Return the [x, y] coordinate for the center point of the cell that contains the specified text.  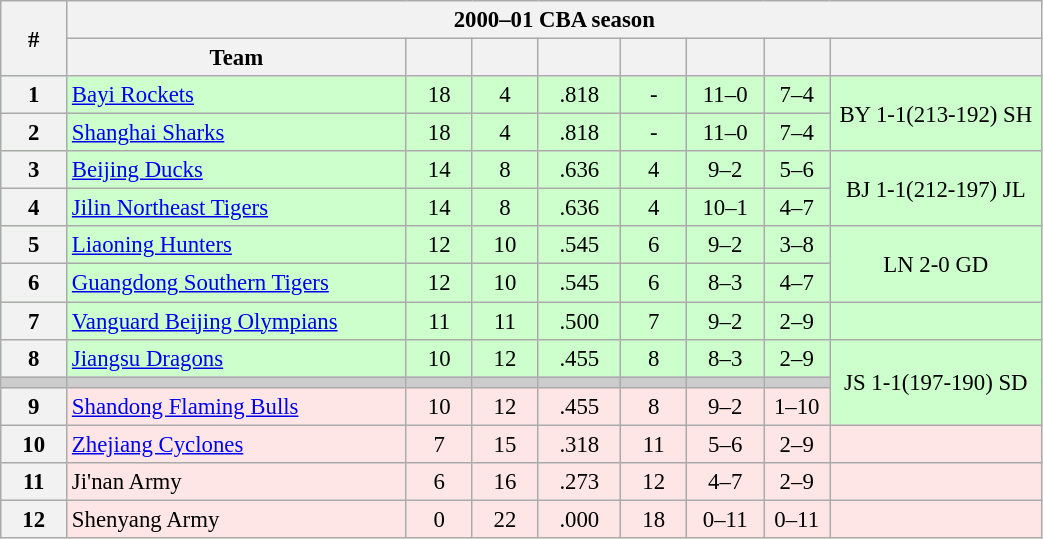
Guangdong Southern Tigers [237, 283]
2000–01 CBA season [554, 20]
JS 1-1(197-190) SD [936, 382]
Vanguard Beijing Olympians [237, 321]
.500 [580, 321]
3–8 [797, 245]
15 [505, 444]
Liaoning Hunters [237, 245]
Shandong Flaming Bulls [237, 406]
16 [505, 482]
Shenyang Army [237, 519]
.273 [580, 482]
Beijing Ducks [237, 170]
5 [34, 245]
Team [237, 58]
10–1 [726, 208]
3 [34, 170]
.318 [580, 444]
.000 [580, 519]
Ji'nan Army [237, 482]
0 [439, 519]
Bayi Rockets [237, 95]
BJ 1-1(212-197) JL [936, 188]
1 [34, 95]
# [34, 38]
BY 1-1(213-192) SH [936, 114]
Zhejiang Cyclones [237, 444]
LN 2-0 GD [936, 264]
1–10 [797, 406]
Jilin Northeast Tigers [237, 208]
Jiangsu Dragons [237, 358]
Shanghai Sharks [237, 133]
22 [505, 519]
9 [34, 406]
2 [34, 133]
